Locate the cell with the specified text and output its (x, y) center coordinate. 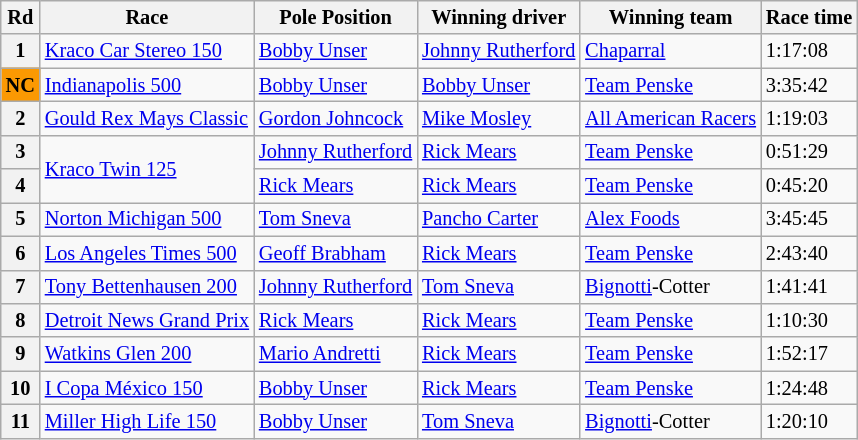
Kraco Twin 125 (147, 168)
1 (20, 51)
NC (20, 85)
0:51:29 (809, 152)
2 (20, 118)
5 (20, 219)
I Copa México 150 (147, 388)
All American Racers (670, 118)
2:43:40 (809, 253)
Watkins Glen 200 (147, 354)
6 (20, 253)
1:20:10 (809, 421)
Norton Michigan 500 (147, 219)
3:35:42 (809, 85)
Pancho Carter (498, 219)
1:10:30 (809, 320)
Tony Bettenhausen 200 (147, 287)
Winning team (670, 17)
0:45:20 (809, 186)
Race (147, 17)
1:17:08 (809, 51)
1:52:17 (809, 354)
7 (20, 287)
3:45:45 (809, 219)
Miller High Life 150 (147, 421)
Rd (20, 17)
Race time (809, 17)
Indianapolis 500 (147, 85)
1:19:03 (809, 118)
3 (20, 152)
Los Angeles Times 500 (147, 253)
Geoff Brabham (336, 253)
1:41:41 (809, 287)
11 (20, 421)
9 (20, 354)
Chaparral (670, 51)
Detroit News Grand Prix (147, 320)
Alex Foods (670, 219)
4 (20, 186)
Kraco Car Stereo 150 (147, 51)
Gould Rex Mays Classic (147, 118)
1:24:48 (809, 388)
10 (20, 388)
Gordon Johncock (336, 118)
Mario Andretti (336, 354)
Mike Mosley (498, 118)
Winning driver (498, 17)
8 (20, 320)
Pole Position (336, 17)
